For the text-containing cell, return its midpoint in [X, Y] coordinate format. 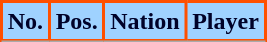
Pos. [76, 22]
Nation [145, 22]
Player [226, 22]
No. [26, 22]
